Determine the [x, y] coordinate at the center of the cell enclosing the given text.  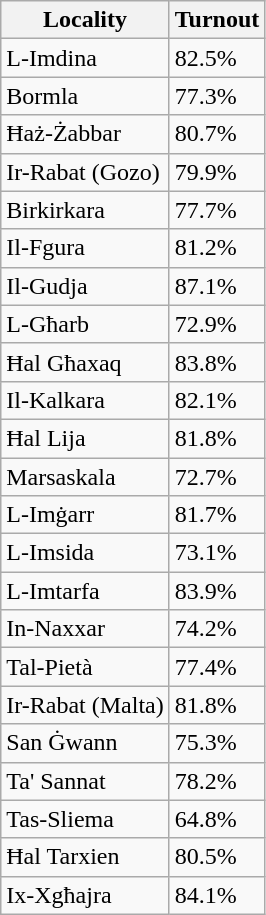
Marsaskala [86, 477]
Ix-Xgħajra [86, 895]
Ir-Rabat (Gozo) [86, 172]
Il-Kalkara [86, 400]
81.7% [217, 515]
Bormla [86, 96]
L-Imdina [86, 58]
78.2% [217, 781]
Tas-Sliema [86, 819]
Ħal Għaxaq [86, 362]
72.7% [217, 477]
L-Għarb [86, 324]
82.5% [217, 58]
79.9% [217, 172]
74.2% [217, 629]
Ħaż-Żabbar [86, 134]
Ħal Tarxien [86, 857]
80.5% [217, 857]
Ta' Sannat [86, 781]
L-Imsida [86, 553]
72.9% [217, 324]
84.1% [217, 895]
82.1% [217, 400]
San Ġwann [86, 743]
Il-Gudja [86, 286]
77.3% [217, 96]
75.3% [217, 743]
64.8% [217, 819]
73.1% [217, 553]
77.4% [217, 667]
83.9% [217, 591]
Locality [86, 20]
L-Imġarr [86, 515]
Birkirkara [86, 210]
80.7% [217, 134]
In-Naxxar [86, 629]
Turnout [217, 20]
Ħal Lija [86, 438]
81.2% [217, 248]
L-Imtarfa [86, 591]
83.8% [217, 362]
Tal-Pietà [86, 667]
77.7% [217, 210]
Il-Fgura [86, 248]
87.1% [217, 286]
Ir-Rabat (Malta) [86, 705]
